For the text-containing cell, return its midpoint in (X, Y) coordinate format. 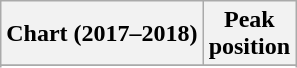
Chart (2017–2018) (102, 34)
Peakposition (249, 34)
